Return the (X, Y) coordinate for the center point of the cell that contains the specified text.  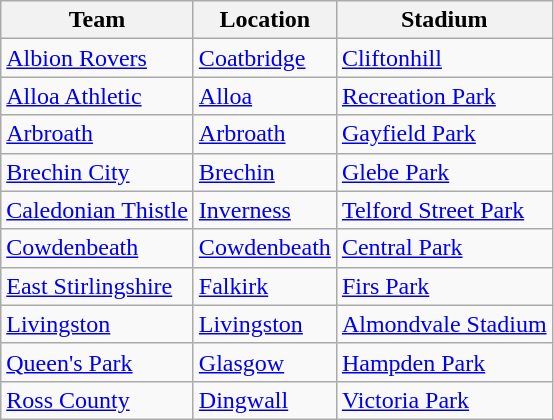
Albion Rovers (98, 58)
Gayfield Park (444, 134)
Glasgow (264, 362)
Central Park (444, 248)
Caledonian Thistle (98, 210)
Cliftonhill (444, 58)
Inverness (264, 210)
Queen's Park (98, 362)
Alloa Athletic (98, 96)
Telford Street Park (444, 210)
Firs Park (444, 286)
East Stirlingshire (98, 286)
Stadium (444, 20)
Brechin (264, 172)
Location (264, 20)
Recreation Park (444, 96)
Alloa (264, 96)
Almondvale Stadium (444, 324)
Hampden Park (444, 362)
Ross County (98, 400)
Falkirk (264, 286)
Glebe Park (444, 172)
Victoria Park (444, 400)
Brechin City (98, 172)
Dingwall (264, 400)
Team (98, 20)
Coatbridge (264, 58)
